Output the [X, Y] coordinate of the center of the cell containing the given text.  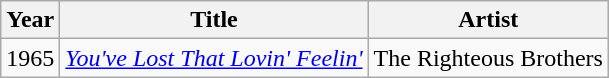
Title [214, 20]
1965 [30, 58]
You've Lost That Lovin' Feelin' [214, 58]
Artist [488, 20]
The Righteous Brothers [488, 58]
Year [30, 20]
